Find where the given text appears and provide that cell's center as (x, y) coordinate. 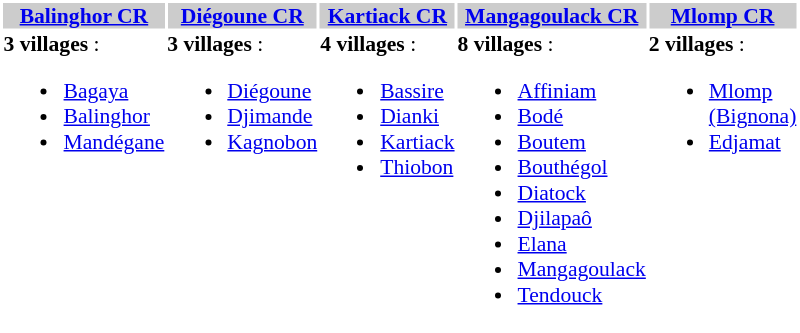
3 villages :DiégouneDjimandeKagnobon (242, 181)
8 villages :AffiniamBodéBoutemBouthégolDiatockDjilapaôElanaMangagoulackTendouck (552, 181)
4 villages :BassireDiankiKartiackThiobon (387, 181)
Kartiack CR (387, 16)
Balinghor CR (84, 16)
Mangagoulack CR (552, 16)
3 villages :BagayaBalinghorMandégane (84, 181)
2 villages :Mlomp (Bignona)Edjamat (723, 181)
Mlomp CR (723, 16)
Diégoune CR (242, 16)
